Locate the cell with the specified text and output its [X, Y] center coordinate. 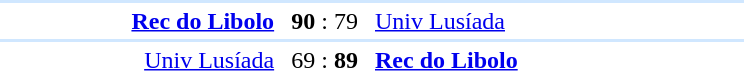
Rec do Libolo [138, 21]
Univ Lusíada [512, 21]
90 : 79 [325, 21]
